Locate the cell with the specified text and output its [x, y] center coordinate. 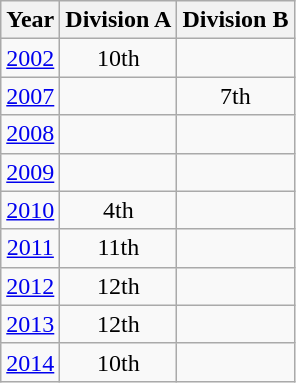
Year [30, 20]
7th [236, 96]
2008 [30, 134]
Division B [236, 20]
2007 [30, 96]
2010 [30, 210]
2002 [30, 58]
4th [118, 210]
2012 [30, 286]
2009 [30, 172]
11th [118, 248]
Division A [118, 20]
2014 [30, 362]
2011 [30, 248]
2013 [30, 324]
